Scan for the cell matching the given text and deliver its (X, Y) coordinate at center. 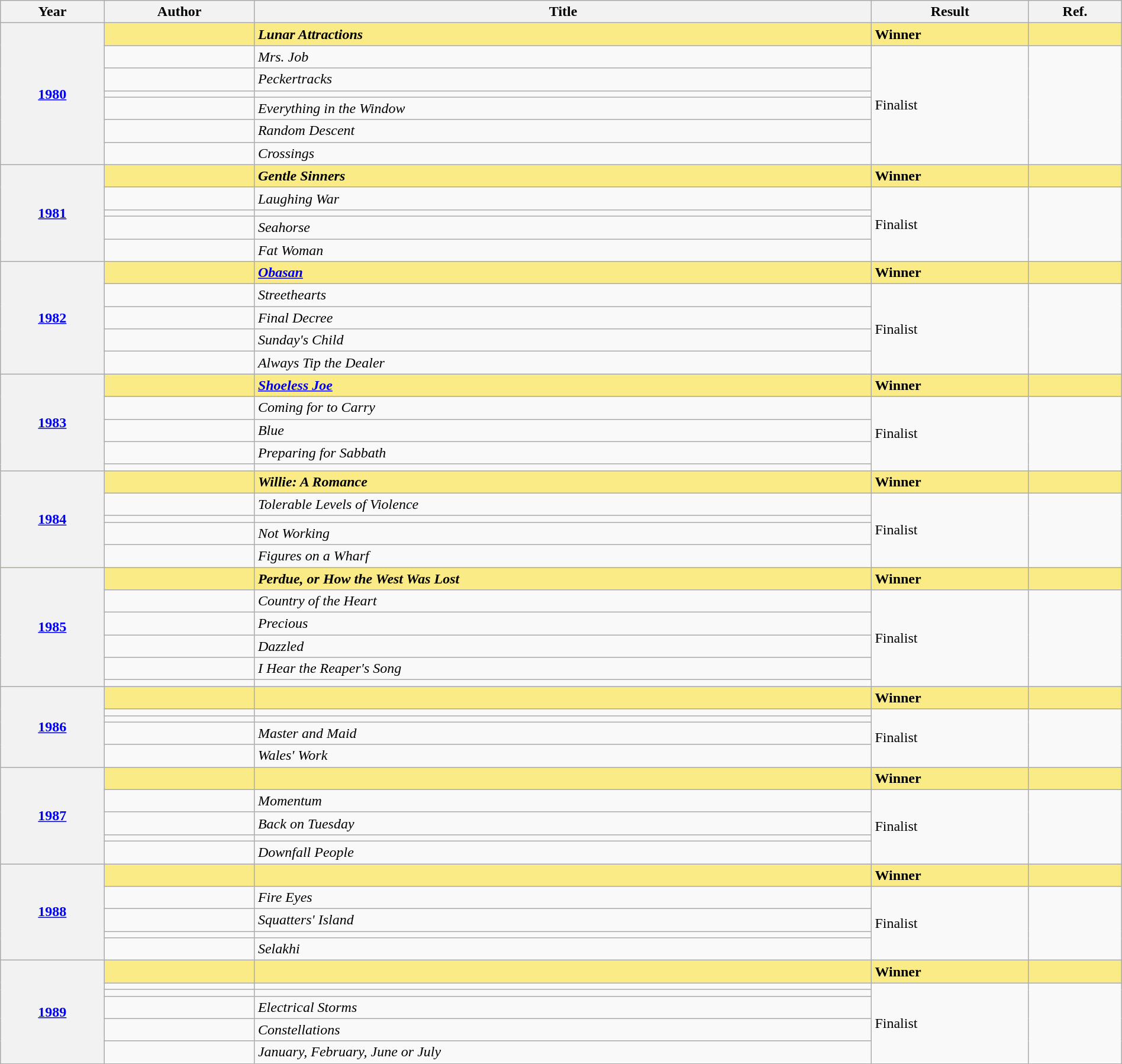
Obasan (563, 273)
Everything in the Window (563, 108)
Final Decree (563, 318)
Downfall People (563, 852)
Seahorse (563, 227)
Wales' Work (563, 756)
Coming for to Carry (563, 408)
1986 (52, 727)
Constellations (563, 1030)
Squatters' Island (563, 920)
Fat Woman (563, 250)
Fire Eyes (563, 898)
Mrs. Job (563, 57)
Result (950, 12)
Title (563, 12)
Streethearts (563, 295)
Laughing War (563, 198)
Country of the Heart (563, 601)
I Hear the Reaper's Song (563, 669)
1985 (52, 626)
Ref. (1075, 12)
Willie: A Romance (563, 482)
Perdue, or How the West Was Lost (563, 578)
Figures on a Wharf (563, 556)
Peckertracks (563, 79)
Blue (563, 430)
Year (52, 12)
Electrical Storms (563, 1007)
Gentle Sinners (563, 176)
Preparing for Sabbath (563, 453)
1989 (52, 1012)
Sunday's Child (563, 340)
Always Tip the Dealer (563, 363)
Shoeless Joe (563, 385)
Random Descent (563, 131)
Crossings (563, 153)
1983 (52, 423)
Author (179, 12)
1988 (52, 913)
Not Working (563, 533)
1980 (52, 93)
Selakhi (563, 949)
Back on Tuesday (563, 823)
Momentum (563, 801)
1987 (52, 815)
January, February, June or July (563, 1052)
Lunar Attractions (563, 34)
Precious (563, 624)
1981 (52, 213)
Dazzled (563, 646)
1982 (52, 318)
1984 (52, 518)
Tolerable Levels of Violence (563, 504)
Master and Maid (563, 733)
